Search for the cell housing the specified text and yield its [X, Y] center coordinate. 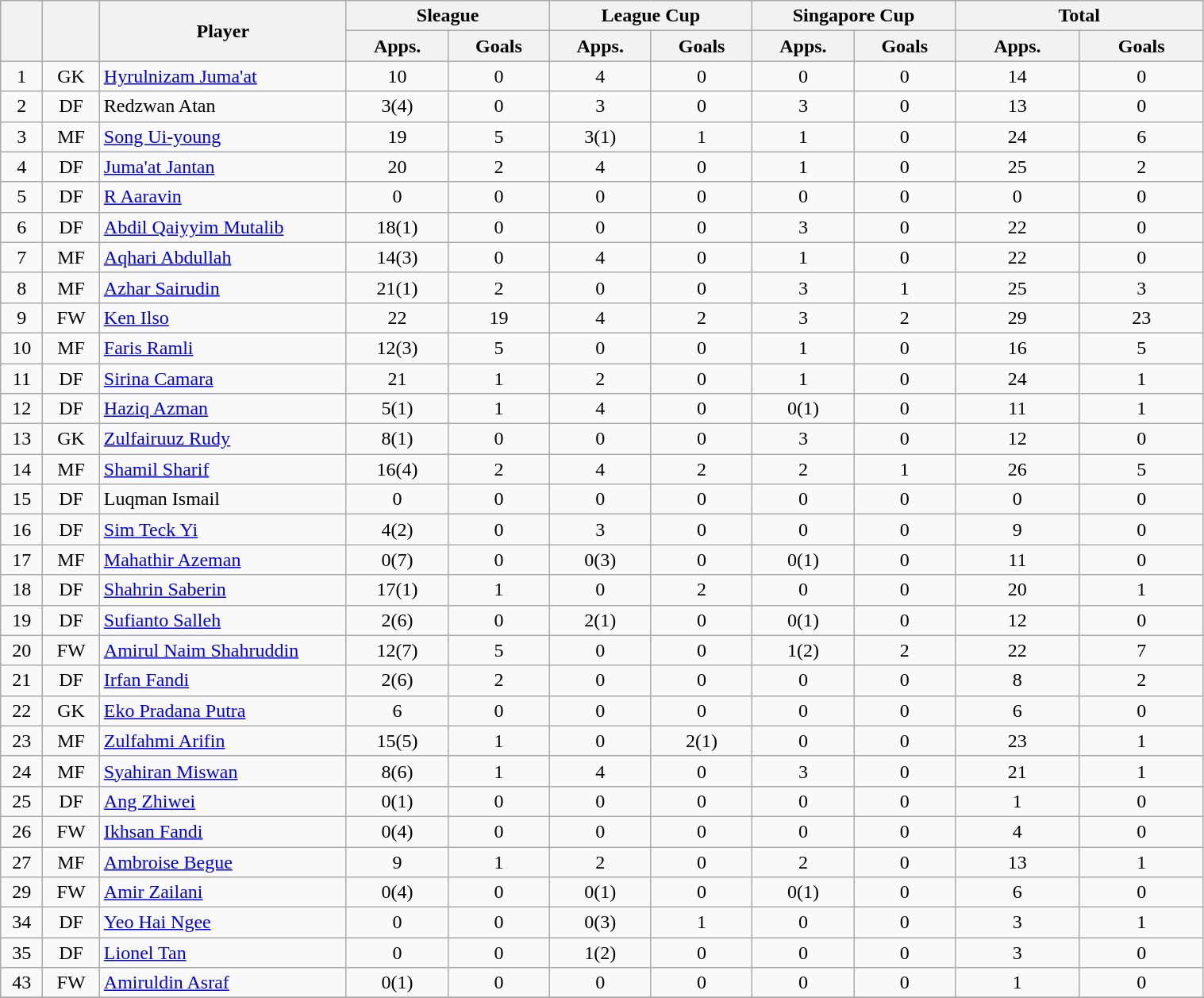
Redzwan Atan [222, 106]
Sirina Camara [222, 379]
Shahrin Saberin [222, 590]
Abdil Qaiyyim Mutalib [222, 227]
43 [22, 983]
R Aaravin [222, 197]
15(5) [397, 741]
27 [22, 861]
Azhar Sairudin [222, 287]
Juma'at Jantan [222, 167]
League Cup [651, 16]
16(4) [397, 469]
18(1) [397, 227]
Faris Ramli [222, 348]
34 [22, 923]
Amirul Naim Shahruddin [222, 650]
8(6) [397, 771]
Singapore Cup [854, 16]
Amir Zailani [222, 892]
12(7) [397, 650]
Hyrulnizam Juma'at [222, 76]
0(7) [397, 560]
12(3) [397, 348]
3(1) [600, 137]
Syahiran Miswan [222, 771]
Ang Zhiwei [222, 801]
Luqman Ismail [222, 499]
Eko Pradana Putra [222, 711]
Zulfairuuz Rudy [222, 439]
17 [22, 560]
Total [1079, 16]
15 [22, 499]
Lionel Tan [222, 953]
3(4) [397, 106]
35 [22, 953]
14(3) [397, 257]
Irfan Fandi [222, 680]
Song Ui-young [222, 137]
Sleague [448, 16]
Ikhsan Fandi [222, 831]
Amiruldin Asraf [222, 983]
Mahathir Azeman [222, 560]
Yeo Hai Ngee [222, 923]
Player [222, 31]
5(1) [397, 409]
8(1) [397, 439]
Haziq Azman [222, 409]
Zulfahmi Arifin [222, 741]
18 [22, 590]
Sim Teck Yi [222, 530]
Ambroise Begue [222, 861]
Ken Ilso [222, 318]
17(1) [397, 590]
Sufianto Salleh [222, 620]
Aqhari Abdullah [222, 257]
4(2) [397, 530]
21(1) [397, 287]
Shamil Sharif [222, 469]
